Return the [x, y] coordinate for the center point of the cell that contains the specified text.  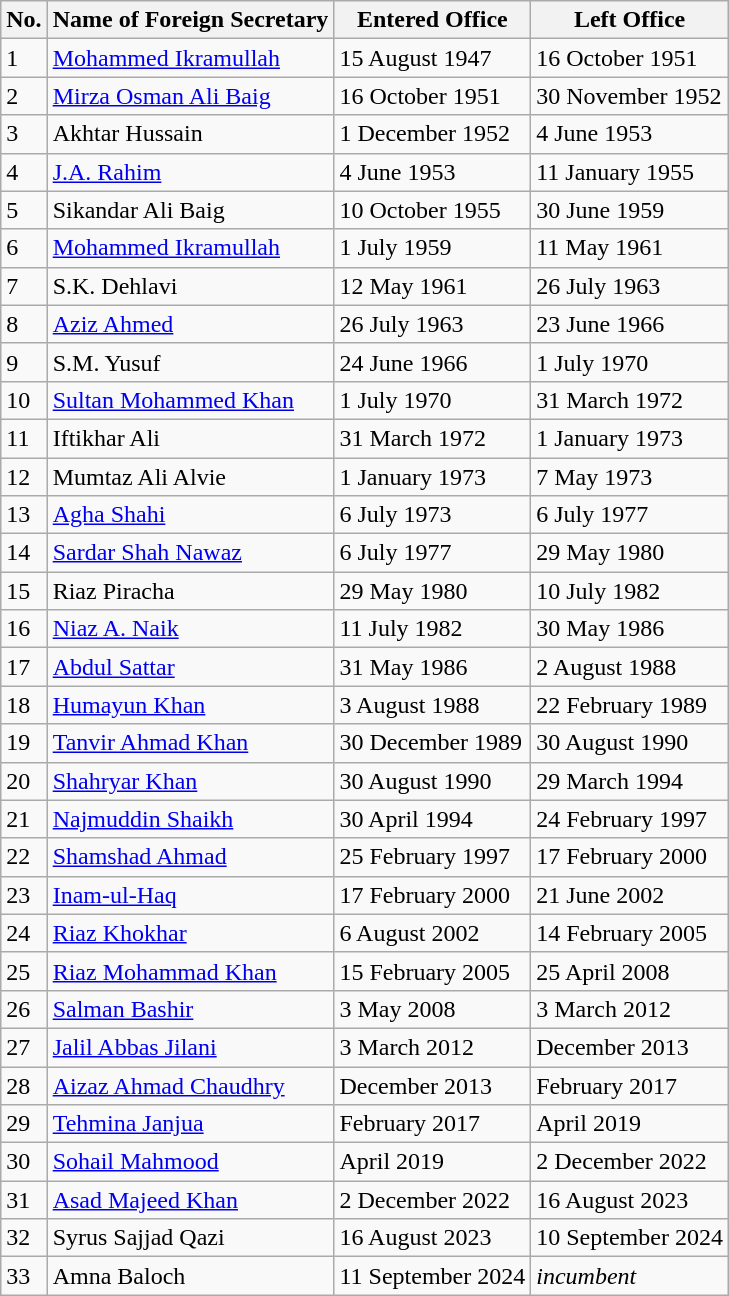
9 [24, 362]
Najmuddin Shaikh [190, 819]
Abdul Sattar [190, 667]
Name of Foreign Secretary [190, 20]
10 [24, 400]
20 [24, 781]
25 February 1997 [432, 857]
Tehmina Janjua [190, 1124]
4 [24, 172]
7 May 1973 [630, 477]
11 July 1982 [432, 629]
14 [24, 553]
Sultan Mohammed Khan [190, 400]
Salman Bashir [190, 1009]
10 October 1955 [432, 210]
30 May 1986 [630, 629]
26 [24, 1009]
30 December 1989 [432, 743]
Syrus Sajjad Qazi [190, 1238]
12 [24, 477]
Entered Office [432, 20]
11 September 2024 [432, 1276]
10 September 2024 [630, 1238]
Tanvir Ahmad Khan [190, 743]
27 [24, 1047]
S.M. Yusuf [190, 362]
J.A. Rahim [190, 172]
incumbent [630, 1276]
Sikandar Ali Baig [190, 210]
31 May 1986 [432, 667]
15 February 2005 [432, 971]
18 [24, 705]
6 August 2002 [432, 933]
1 [24, 58]
14 February 2005 [630, 933]
30 [24, 1162]
17 [24, 667]
28 [24, 1085]
Agha Shahi [190, 515]
Aizaz Ahmad Chaudhry [190, 1085]
11 January 1955 [630, 172]
6 [24, 248]
10 July 1982 [630, 591]
23 [24, 895]
Shamshad Ahmad [190, 857]
11 [24, 438]
30 June 1959 [630, 210]
12 May 1961 [432, 286]
29 March 1994 [630, 781]
24 [24, 933]
31 [24, 1200]
2 August 1988 [630, 667]
8 [24, 324]
3 May 2008 [432, 1009]
22 [24, 857]
Mirza Osman Ali Baig [190, 96]
24 February 1997 [630, 819]
Shahryar Khan [190, 781]
Akhtar Hussain [190, 134]
Riaz Piracha [190, 591]
Niaz A. Naik [190, 629]
15 August 1947 [432, 58]
3 August 1988 [432, 705]
25 April 2008 [630, 971]
3 [24, 134]
Aziz Ahmed [190, 324]
23 June 1966 [630, 324]
7 [24, 286]
33 [24, 1276]
2 [24, 96]
No. [24, 20]
S.K. Dehlavi [190, 286]
22 February 1989 [630, 705]
5 [24, 210]
19 [24, 743]
Asad Majeed Khan [190, 1200]
29 [24, 1124]
13 [24, 515]
Mumtaz Ali Alvie [190, 477]
Riaz Khokhar [190, 933]
24 June 1966 [432, 362]
Riaz Mohammad Khan [190, 971]
32 [24, 1238]
30 November 1952 [630, 96]
16 [24, 629]
Jalil Abbas Jilani [190, 1047]
1 December 1952 [432, 134]
21 June 2002 [630, 895]
25 [24, 971]
15 [24, 591]
30 April 1994 [432, 819]
Sardar Shah Nawaz [190, 553]
Sohail Mahmood [190, 1162]
Inam-ul-Haq [190, 895]
6 July 1973 [432, 515]
11 May 1961 [630, 248]
Humayun Khan [190, 705]
1 July 1959 [432, 248]
21 [24, 819]
Left Office [630, 20]
Amna Baloch [190, 1276]
Iftikhar Ali [190, 438]
